From the cell containing the given text, extract its center point as (X, Y) coordinate. 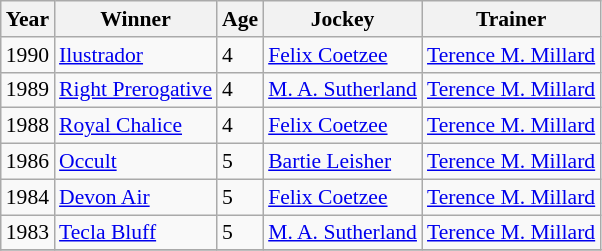
Age (240, 19)
Right Prerogative (136, 90)
1989 (28, 90)
Tecla Bluff (136, 233)
Royal Chalice (136, 126)
Winner (136, 19)
Jockey (342, 19)
Year (28, 19)
Trainer (511, 19)
1983 (28, 233)
Bartie Leisher (342, 162)
Devon Air (136, 197)
Ilustrador (136, 55)
1988 (28, 126)
1984 (28, 197)
1990 (28, 55)
1986 (28, 162)
Occult (136, 162)
